Provide the [X, Y] coordinate of the cell's center where the given text is located.  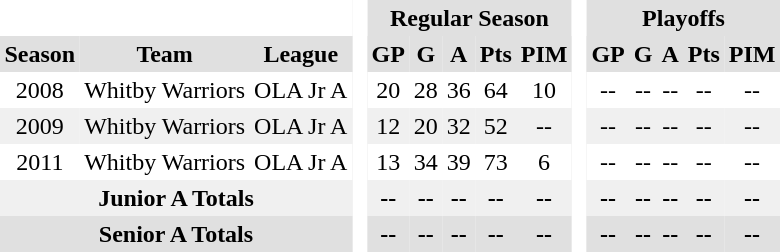
13 [388, 162]
28 [426, 90]
Regular Season [470, 18]
10 [544, 90]
2009 [40, 126]
Team [165, 54]
34 [426, 162]
League [301, 54]
6 [544, 162]
73 [496, 162]
Junior A Totals [176, 198]
Season [40, 54]
36 [458, 90]
Playoffs [684, 18]
Senior A Totals [176, 234]
39 [458, 162]
32 [458, 126]
12 [388, 126]
52 [496, 126]
2011 [40, 162]
2008 [40, 90]
64 [496, 90]
